Return the [x, y] coordinate for the center point of the cell that contains the specified text.  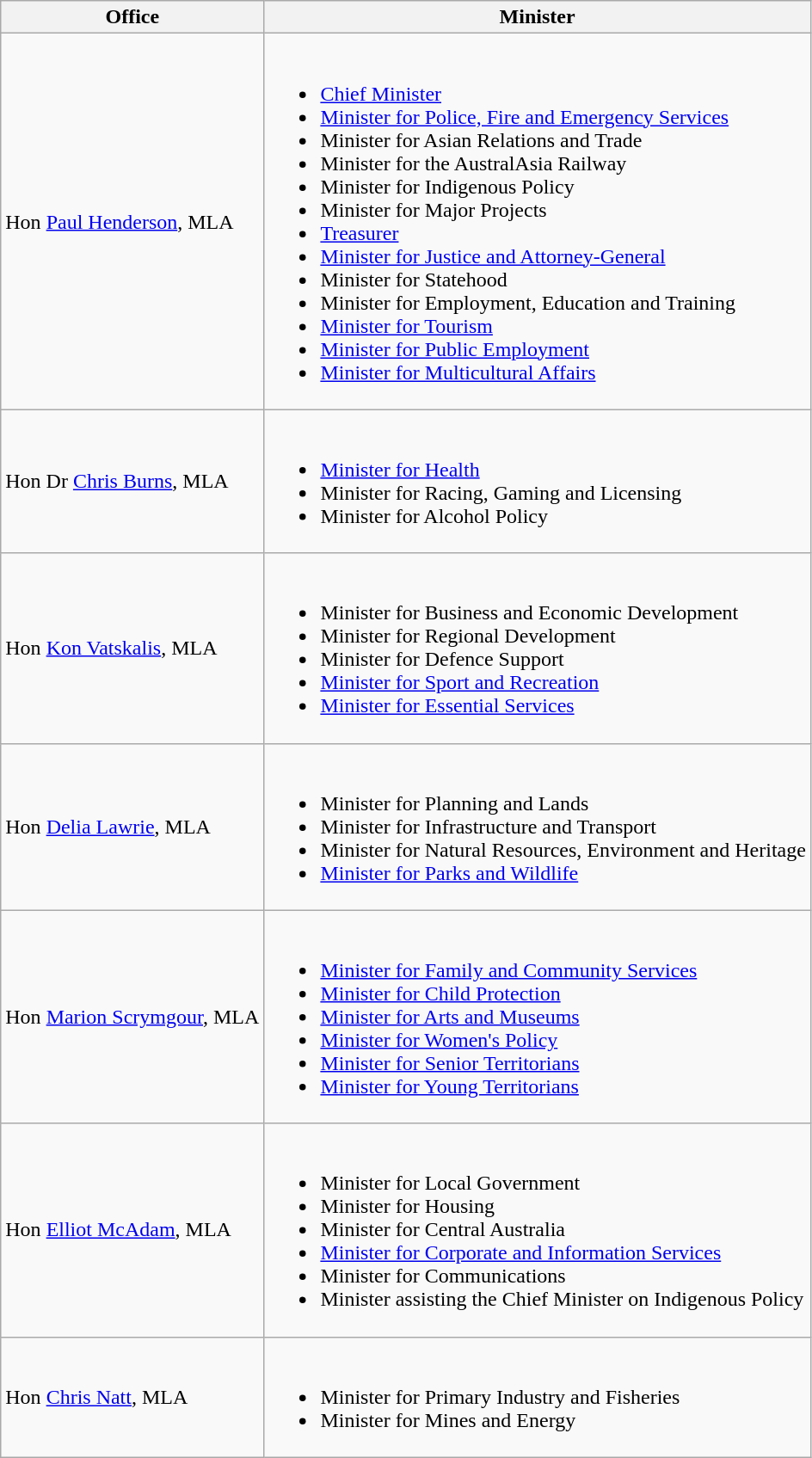
Hon Delia Lawrie, MLA [132, 827]
Office [132, 17]
Hon Chris Natt, MLA [132, 1397]
Hon Paul Henderson, MLA [132, 222]
Hon Dr Chris Burns, MLA [132, 482]
Hon Elliot McAdam, MLA [132, 1230]
Minister [538, 17]
Minister for Primary Industry and FisheriesMinister for Mines and Energy [538, 1397]
Minister for HealthMinister for Racing, Gaming and LicensingMinister for Alcohol Policy [538, 482]
Hon Kon Vatskalis, MLA [132, 649]
Hon Marion Scrymgour, MLA [132, 1017]
